For the text-containing cell, return its midpoint in (x, y) coordinate format. 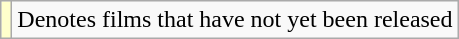
Denotes films that have not yet been released (235, 20)
